Pinpoint the cell where the given text exists, returning its [X, Y] midpoint coordinate. 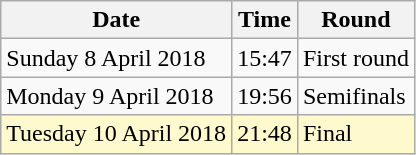
Monday 9 April 2018 [116, 96]
Tuesday 10 April 2018 [116, 134]
Round [356, 20]
Date [116, 20]
Time [265, 20]
15:47 [265, 58]
Final [356, 134]
19:56 [265, 96]
First round [356, 58]
Semifinals [356, 96]
21:48 [265, 134]
Sunday 8 April 2018 [116, 58]
